Detect which cell encompasses the target text, then output its (X, Y) center coordinate. 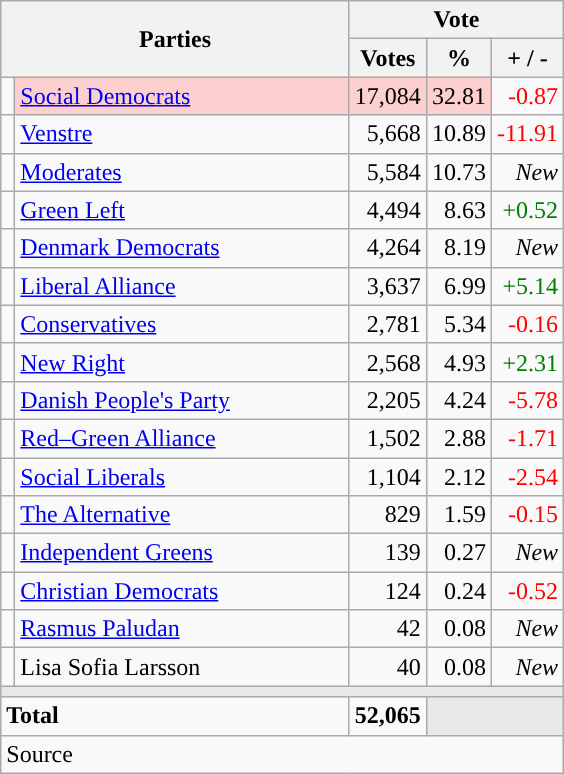
Lisa Sofia Larsson (182, 667)
+2.31 (527, 362)
-5.78 (527, 400)
10.89 (458, 134)
124 (388, 591)
% (458, 58)
Danish People's Party (182, 400)
4,264 (388, 248)
40 (388, 667)
10.73 (458, 172)
2,205 (388, 400)
Moderates (182, 172)
5,584 (388, 172)
32.81 (458, 96)
Rasmus Paludan (182, 629)
4.24 (458, 400)
2.88 (458, 438)
Parties (176, 39)
-0.16 (527, 324)
139 (388, 553)
8.63 (458, 210)
-11.91 (527, 134)
0.27 (458, 553)
829 (388, 515)
-1.71 (527, 438)
17,084 (388, 96)
Christian Democrats (182, 591)
1.59 (458, 515)
Green Left (182, 210)
0.24 (458, 591)
New Right (182, 362)
42 (388, 629)
-0.15 (527, 515)
2.12 (458, 477)
Votes (388, 58)
Vote (456, 20)
Red–Green Alliance (182, 438)
6.99 (458, 286)
Conservatives (182, 324)
-0.87 (527, 96)
+5.14 (527, 286)
+0.52 (527, 210)
2,781 (388, 324)
3,637 (388, 286)
5,668 (388, 134)
4.93 (458, 362)
-2.54 (527, 477)
Independent Greens (182, 553)
2,568 (388, 362)
Social Democrats (182, 96)
52,065 (388, 716)
4,494 (388, 210)
The Alternative (182, 515)
Total (176, 716)
Social Liberals (182, 477)
Source (282, 754)
+ / - (527, 58)
Venstre (182, 134)
1,104 (388, 477)
-0.52 (527, 591)
8.19 (458, 248)
Denmark Democrats (182, 248)
1,502 (388, 438)
Liberal Alliance (182, 286)
5.34 (458, 324)
